Identify which cell holds the provided text, then report its [x, y] central coordinate. 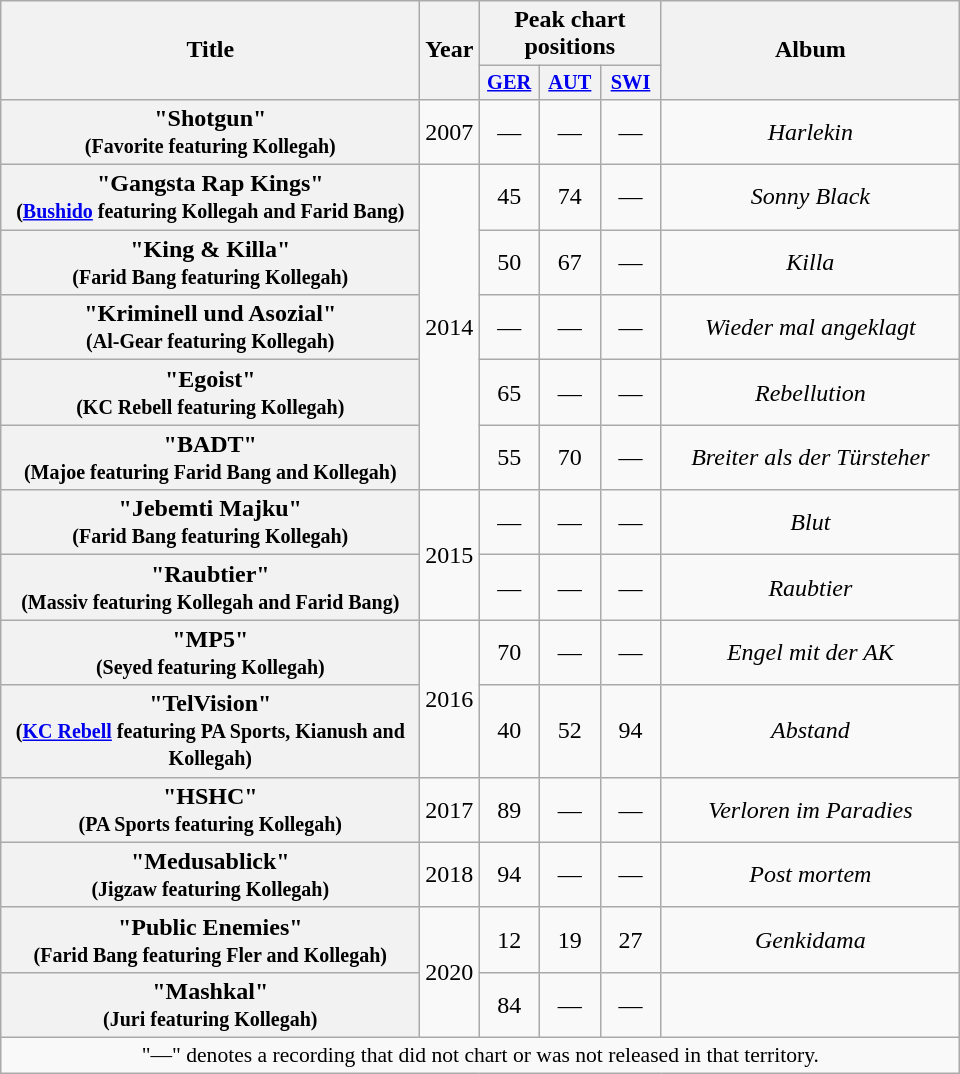
"Mashkal"(Juri featuring Kollegah) [210, 1004]
Raubtier [810, 588]
SWI [630, 83]
AUT [570, 83]
45 [510, 198]
Abstand [810, 731]
50 [510, 262]
Title [210, 50]
2016 [450, 698]
2014 [450, 328]
84 [510, 1004]
"Gangsta Rap Kings"(Bushido featuring Kollegah and Farid Bang) [210, 198]
Blut [810, 522]
2017 [450, 810]
2007 [450, 132]
"Raubtier"(Massiv featuring Kollegah and Farid Bang) [210, 588]
Peak chart positions [570, 34]
"Egoist"(KC Rebell featuring Kollegah) [210, 392]
GER [510, 83]
67 [570, 262]
Year [450, 50]
Album [810, 50]
2015 [450, 555]
52 [570, 731]
"Shotgun"(Favorite featuring Kollegah) [210, 132]
"TelVision"(KC Rebell featuring PA Sports, Kianush and Kollegah) [210, 731]
Engel mit der AK [810, 652]
65 [510, 392]
"MP5"(Seyed featuring Kollegah) [210, 652]
"Jebemti Majku"(Farid Bang featuring Kollegah) [210, 522]
"Kriminell und Asozial"(Al-Gear featuring Kollegah) [210, 328]
Breiter als der Türsteher [810, 458]
Post mortem [810, 874]
89 [510, 810]
Rebellution [810, 392]
55 [510, 458]
40 [510, 731]
"King & Killa"(Farid Bang featuring Kollegah) [210, 262]
"BADT"(Majoe featuring Farid Bang and Kollegah) [210, 458]
Harlekin [810, 132]
"Medusablick"(Jigzaw featuring Kollegah) [210, 874]
Verloren im Paradies [810, 810]
"HSHC"(PA Sports featuring Kollegah) [210, 810]
Wieder mal angeklagt [810, 328]
2020 [450, 972]
27 [630, 940]
Sonny Black [810, 198]
Genkidama [810, 940]
"—" denotes a recording that did not chart or was not released in that territory. [480, 1055]
2018 [450, 874]
19 [570, 940]
"Public Enemies"(Farid Bang featuring Fler and Kollegah) [210, 940]
Killa [810, 262]
74 [570, 198]
12 [510, 940]
